Detect which cell encompasses the target text, then output its [X, Y] center coordinate. 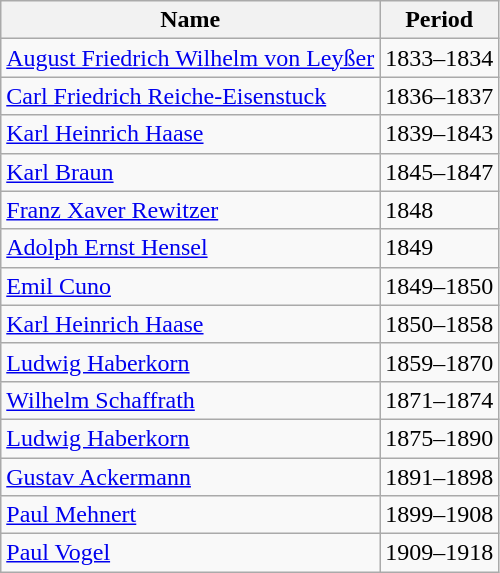
Period [440, 20]
Adolph Ernst Hensel [190, 248]
Gustav Ackermann [190, 477]
1899–1908 [440, 515]
1845–1847 [440, 172]
1859–1870 [440, 362]
1871–1874 [440, 400]
Franz Xaver Rewitzer [190, 210]
1875–1890 [440, 438]
Paul Vogel [190, 553]
1848 [440, 210]
1891–1898 [440, 477]
Wilhelm Schaffrath [190, 400]
1850–1858 [440, 324]
1849–1850 [440, 286]
Karl Braun [190, 172]
August Friedrich Wilhelm von Leyßer [190, 58]
Paul Mehnert [190, 515]
1849 [440, 248]
1839–1843 [440, 134]
Emil Cuno [190, 286]
1909–1918 [440, 553]
Carl Friedrich Reiche-Eisenstuck [190, 96]
1836–1837 [440, 96]
1833–1834 [440, 58]
Name [190, 20]
